Locate the cell with the specified text and output its [X, Y] center coordinate. 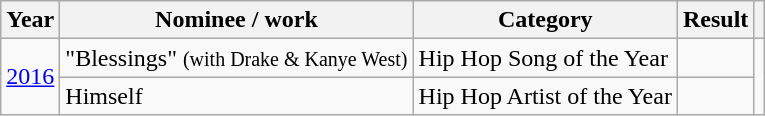
Hip Hop Artist of the Year [545, 96]
"Blessings" (with Drake & Kanye West) [236, 58]
Result [715, 20]
Year [30, 20]
Himself [236, 96]
Nominee / work [236, 20]
2016 [30, 77]
Category [545, 20]
Hip Hop Song of the Year [545, 58]
